From the cell containing the given text, extract its center point as (X, Y) coordinate. 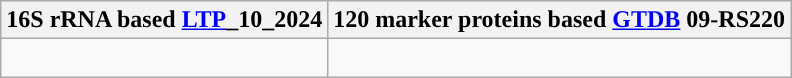
16S rRNA based LTP_10_2024 (164, 20)
120 marker proteins based GTDB 09-RS220 (560, 20)
